Output the [x, y] coordinate of the center of the cell containing the given text.  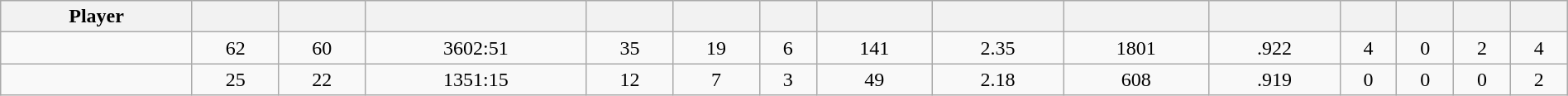
35 [630, 48]
.922 [1274, 48]
3 [787, 79]
141 [874, 48]
Player [97, 17]
60 [323, 48]
2.35 [997, 48]
3602:51 [476, 48]
22 [323, 79]
19 [716, 48]
.919 [1274, 79]
12 [630, 79]
1351:15 [476, 79]
1801 [1136, 48]
608 [1136, 79]
7 [716, 79]
6 [787, 48]
49 [874, 79]
62 [235, 48]
25 [235, 79]
2.18 [997, 79]
